Scan for the cell matching the given text and deliver its [x, y] coordinate at center. 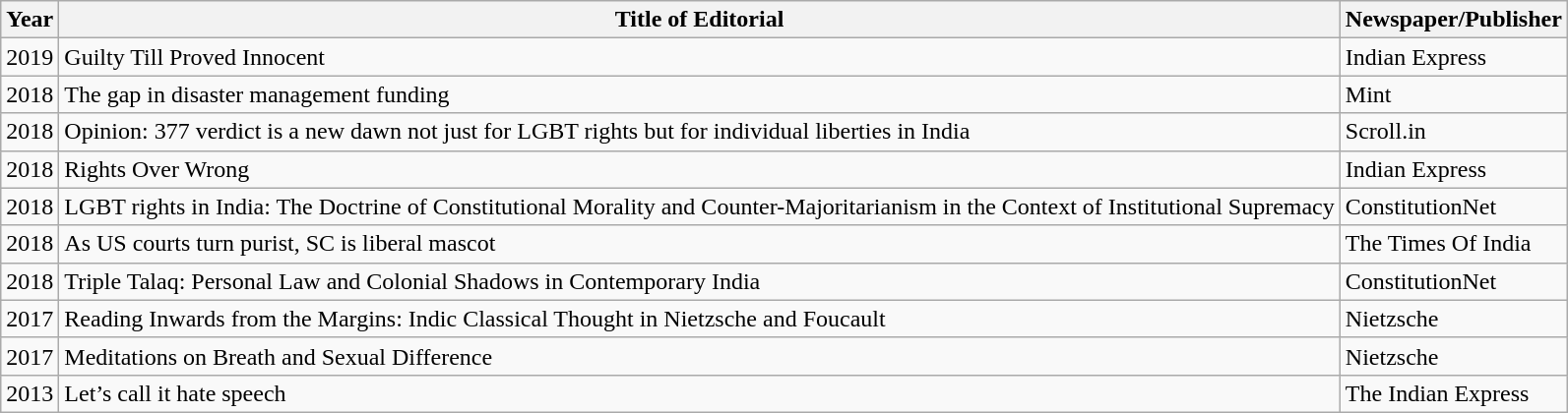
The Indian Express [1453, 393]
Let’s call it hate speech [699, 393]
Scroll.in [1453, 132]
Newspaper/Publisher [1453, 20]
Year [30, 20]
2013 [30, 393]
Triple Talaq: Personal Law and Colonial Shadows in Contemporary India [699, 281]
Title of Editorial [699, 20]
Meditations on Breath and Sexual Difference [699, 356]
As US courts turn purist, SC is liberal mascot [699, 244]
Reading Inwards from the Margins: Indic Classical Thought in Nietzsche and Foucault [699, 319]
2019 [30, 57]
Guilty Till Proved Innocent [699, 57]
Opinion: 377 verdict is a new dawn not just for LGBT rights but for individual liberties in India [699, 132]
Mint [1453, 94]
The Times Of India [1453, 244]
LGBT rights in India: The Doctrine of Constitutional Morality and Counter-Majoritarianism in the Context of Institutional Supremacy [699, 206]
Rights Over Wrong [699, 169]
The gap in disaster management funding [699, 94]
